Extract the (x, y) coordinate from the center of the cell holding the provided text.  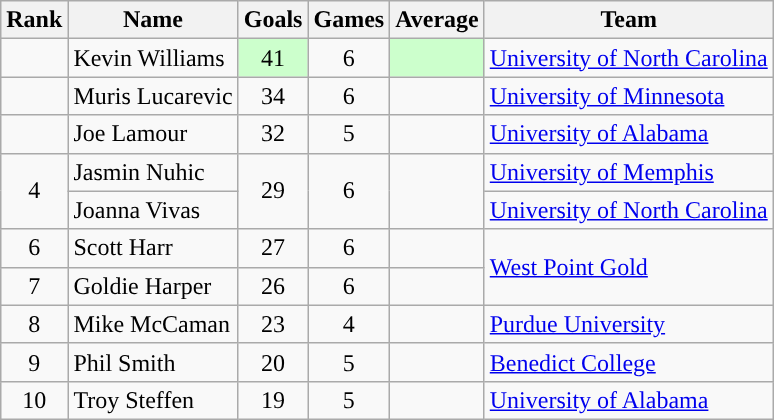
Goals (273, 20)
Rank (34, 20)
Mike McCaman (153, 324)
Purdue University (628, 324)
Muris Lucarevic (153, 96)
University of Memphis (628, 172)
Troy Steffen (153, 400)
41 (273, 58)
Jasmin Nuhic (153, 172)
20 (273, 362)
Games (349, 20)
Team (628, 20)
Joe Lamour (153, 134)
26 (273, 286)
West Point Gold (628, 267)
9 (34, 362)
23 (273, 324)
Name (153, 20)
Goldie Harper (153, 286)
7 (34, 286)
19 (273, 400)
10 (34, 400)
University of Minnesota (628, 96)
34 (273, 96)
29 (273, 191)
Kevin Williams (153, 58)
32 (273, 134)
8 (34, 324)
Joanna Vivas (153, 210)
27 (273, 248)
Benedict College (628, 362)
Phil Smith (153, 362)
Average (438, 20)
Scott Harr (153, 248)
